Search for the cell housing the specified text and yield its (x, y) center coordinate. 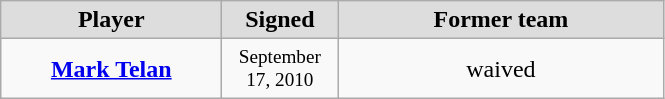
Former team (501, 20)
Signed (280, 20)
Mark Telan (112, 69)
waived (501, 69)
Player (112, 20)
September 17, 2010 (280, 69)
